For the text-containing cell, return its midpoint in (X, Y) coordinate format. 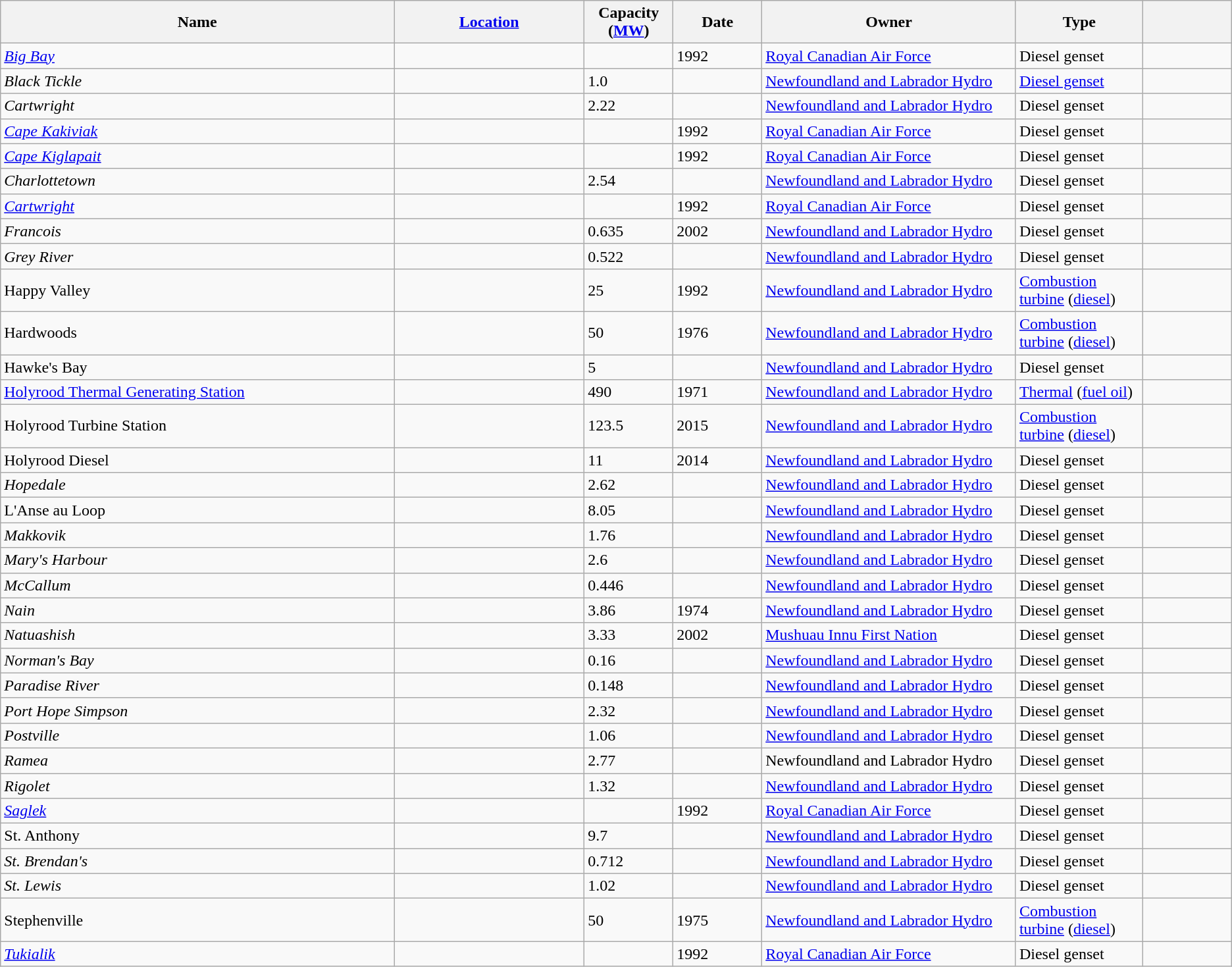
2015 (717, 427)
1975 (717, 920)
Location (490, 22)
Capacity (MW) (629, 22)
1971 (717, 392)
Hardwoods (197, 333)
Paradise River (197, 685)
2.22 (629, 106)
9.7 (629, 836)
Cape Kiglapait (197, 156)
Postville (197, 735)
Port Hope Simpson (197, 710)
1.32 (629, 785)
St. Brendan's (197, 861)
Charlottetown (197, 181)
2014 (717, 460)
Owner (889, 22)
Date (717, 22)
Mary's Harbour (197, 560)
2.32 (629, 710)
25 (629, 290)
Ramea (197, 760)
Nain (197, 610)
McCallum (197, 585)
Cape Kakiviak (197, 131)
St. Anthony (197, 836)
Happy Valley (197, 290)
490 (629, 392)
3.33 (629, 635)
Type (1079, 22)
0.522 (629, 256)
1.06 (629, 735)
1976 (717, 333)
Saglek (197, 811)
Black Tickle (197, 81)
2.77 (629, 760)
Holyrood Diesel (197, 460)
0.148 (629, 685)
Rigolet (197, 785)
Hopedale (197, 485)
Makkovik (197, 535)
8.05 (629, 510)
Norman's Bay (197, 660)
3.86 (629, 610)
123.5 (629, 427)
0.446 (629, 585)
Big Bay (197, 56)
Name (197, 22)
0.712 (629, 861)
Tukialik (197, 954)
Holyrood Turbine Station (197, 427)
2.62 (629, 485)
5 (629, 367)
1.02 (629, 886)
1.0 (629, 81)
St. Lewis (197, 886)
11 (629, 460)
1974 (717, 610)
L'Anse au Loop (197, 510)
Francois (197, 231)
Hawke's Bay (197, 367)
Grey River (197, 256)
Mushuau Innu First Nation (889, 635)
2.6 (629, 560)
2.54 (629, 181)
Thermal (fuel oil) (1079, 392)
0.16 (629, 660)
Holyrood Thermal Generating Station (197, 392)
0.635 (629, 231)
Stephenville (197, 920)
Natuashish (197, 635)
1.76 (629, 535)
